Return the [X, Y] coordinate for the center point of the cell that contains the specified text.  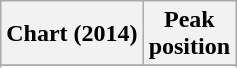
Chart (2014) [72, 34]
Peakposition [189, 34]
